Scan for the cell matching the given text and deliver its [X, Y] coordinate at center. 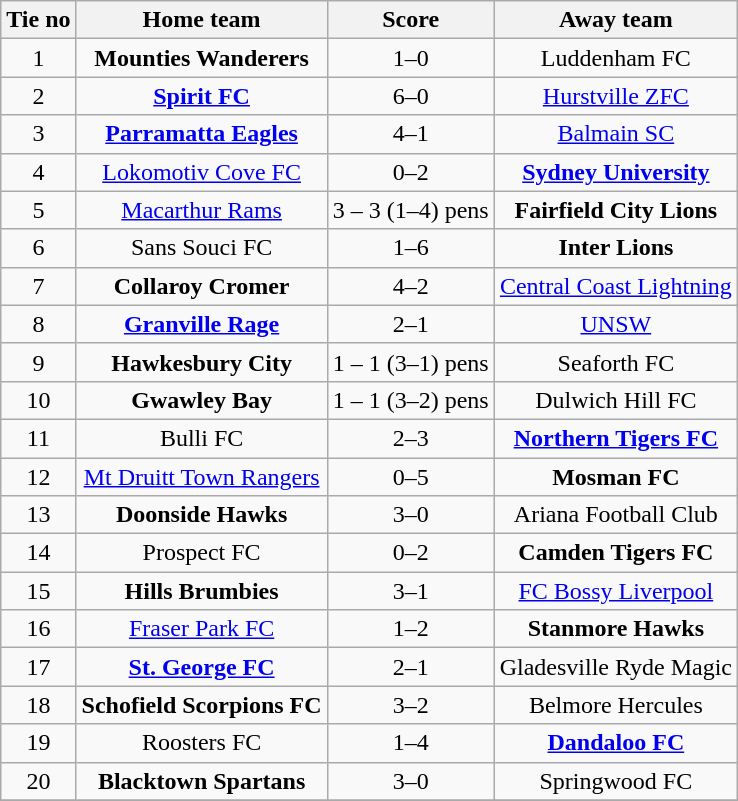
7 [38, 286]
1 [38, 58]
6 [38, 248]
5 [38, 210]
1–0 [410, 58]
Granville Rage [202, 324]
Mosman FC [616, 477]
Seaforth FC [616, 362]
Hurstville ZFC [616, 96]
Parramatta Eagles [202, 134]
12 [38, 477]
Collaroy Cromer [202, 286]
Ariana Football Club [616, 515]
Lokomotiv Cove FC [202, 172]
4–2 [410, 286]
17 [38, 667]
0–5 [410, 477]
Doonside Hawks [202, 515]
1 – 1 (3–2) pens [410, 400]
Belmore Hercules [616, 705]
Springwood FC [616, 781]
Sans Souci FC [202, 248]
Schofield Scorpions FC [202, 705]
4–1 [410, 134]
Away team [616, 20]
6–0 [410, 96]
3 – 3 (1–4) pens [410, 210]
3 [38, 134]
Sydney University [616, 172]
2–3 [410, 438]
Fairfield City Lions [616, 210]
20 [38, 781]
FC Bossy Liverpool [616, 591]
3–2 [410, 705]
13 [38, 515]
18 [38, 705]
1–4 [410, 743]
15 [38, 591]
Prospect FC [202, 553]
1–2 [410, 629]
Fraser Park FC [202, 629]
Roosters FC [202, 743]
8 [38, 324]
Home team [202, 20]
Macarthur Rams [202, 210]
Luddenham FC [616, 58]
Hawkesbury City [202, 362]
Blacktown Spartans [202, 781]
Central Coast Lightning [616, 286]
11 [38, 438]
UNSW [616, 324]
Dulwich Hill FC [616, 400]
16 [38, 629]
Tie no [38, 20]
Dandaloo FC [616, 743]
Mounties Wanderers [202, 58]
Hills Brumbies [202, 591]
Gladesville Ryde Magic [616, 667]
9 [38, 362]
Gwawley Bay [202, 400]
St. George FC [202, 667]
Mt Druitt Town Rangers [202, 477]
Stanmore Hawks [616, 629]
Inter Lions [616, 248]
Spirit FC [202, 96]
3–1 [410, 591]
Northern Tigers FC [616, 438]
10 [38, 400]
4 [38, 172]
Score [410, 20]
2 [38, 96]
Bulli FC [202, 438]
1 – 1 (3–1) pens [410, 362]
1–6 [410, 248]
Camden Tigers FC [616, 553]
14 [38, 553]
19 [38, 743]
Balmain SC [616, 134]
